Locate the cell with the specified text and output its (X, Y) center coordinate. 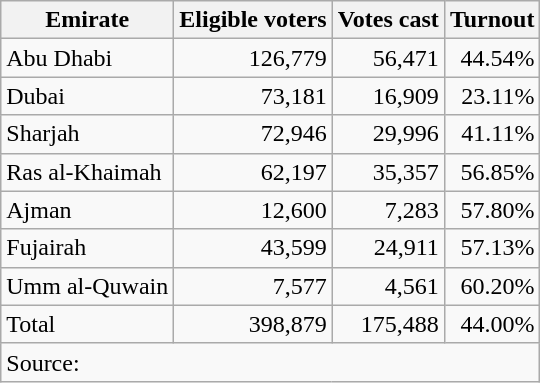
Ajman (88, 210)
35,357 (388, 172)
56.85% (492, 172)
Dubai (88, 96)
Eligible voters (253, 20)
23.11% (492, 96)
16,909 (388, 96)
Total (88, 324)
Fujairah (88, 248)
Sharjah (88, 134)
7,283 (388, 210)
73,181 (253, 96)
57.13% (492, 248)
56,471 (388, 58)
175,488 (388, 324)
4,561 (388, 286)
60.20% (492, 286)
398,879 (253, 324)
Abu Dhabi (88, 58)
12,600 (253, 210)
Ras al-Khaimah (88, 172)
44.00% (492, 324)
62,197 (253, 172)
Turnout (492, 20)
41.11% (492, 134)
Votes cast (388, 20)
126,779 (253, 58)
Umm al-Quwain (88, 286)
29,996 (388, 134)
57.80% (492, 210)
44.54% (492, 58)
Source: (270, 362)
43,599 (253, 248)
72,946 (253, 134)
7,577 (253, 286)
Emirate (88, 20)
24,911 (388, 248)
